Extract the (x, y) coordinate from the center of the cell holding the provided text.  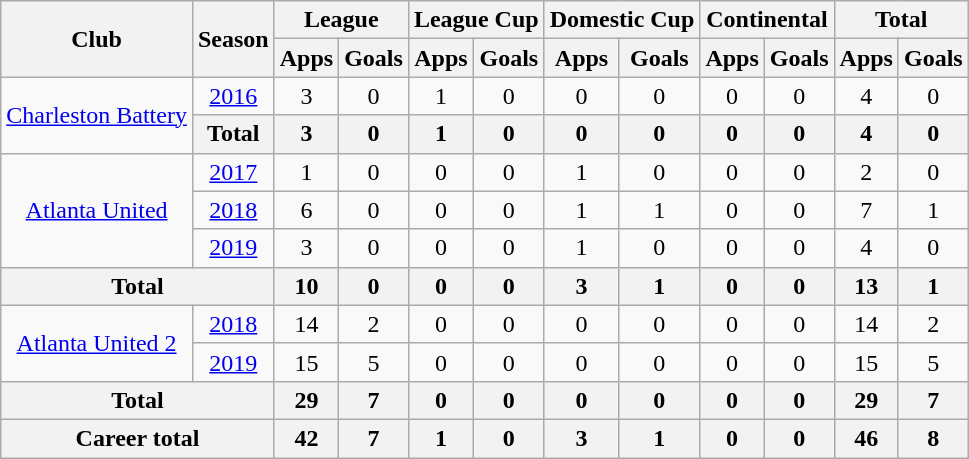
Season (233, 39)
8 (933, 438)
2017 (233, 172)
13 (866, 286)
2016 (233, 96)
Domestic Cup (622, 20)
Continental (767, 20)
10 (306, 286)
Atlanta United 2 (97, 343)
Charleston Battery (97, 115)
League (341, 20)
42 (306, 438)
6 (306, 210)
Atlanta United (97, 210)
Club (97, 39)
League Cup (476, 20)
46 (866, 438)
Career total (138, 438)
